Identify which cell holds the provided text, then report its (x, y) central coordinate. 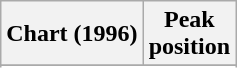
Chart (1996) (72, 34)
Peakposition (189, 34)
